Find where the given text appears and provide that cell's center as (X, Y) coordinate. 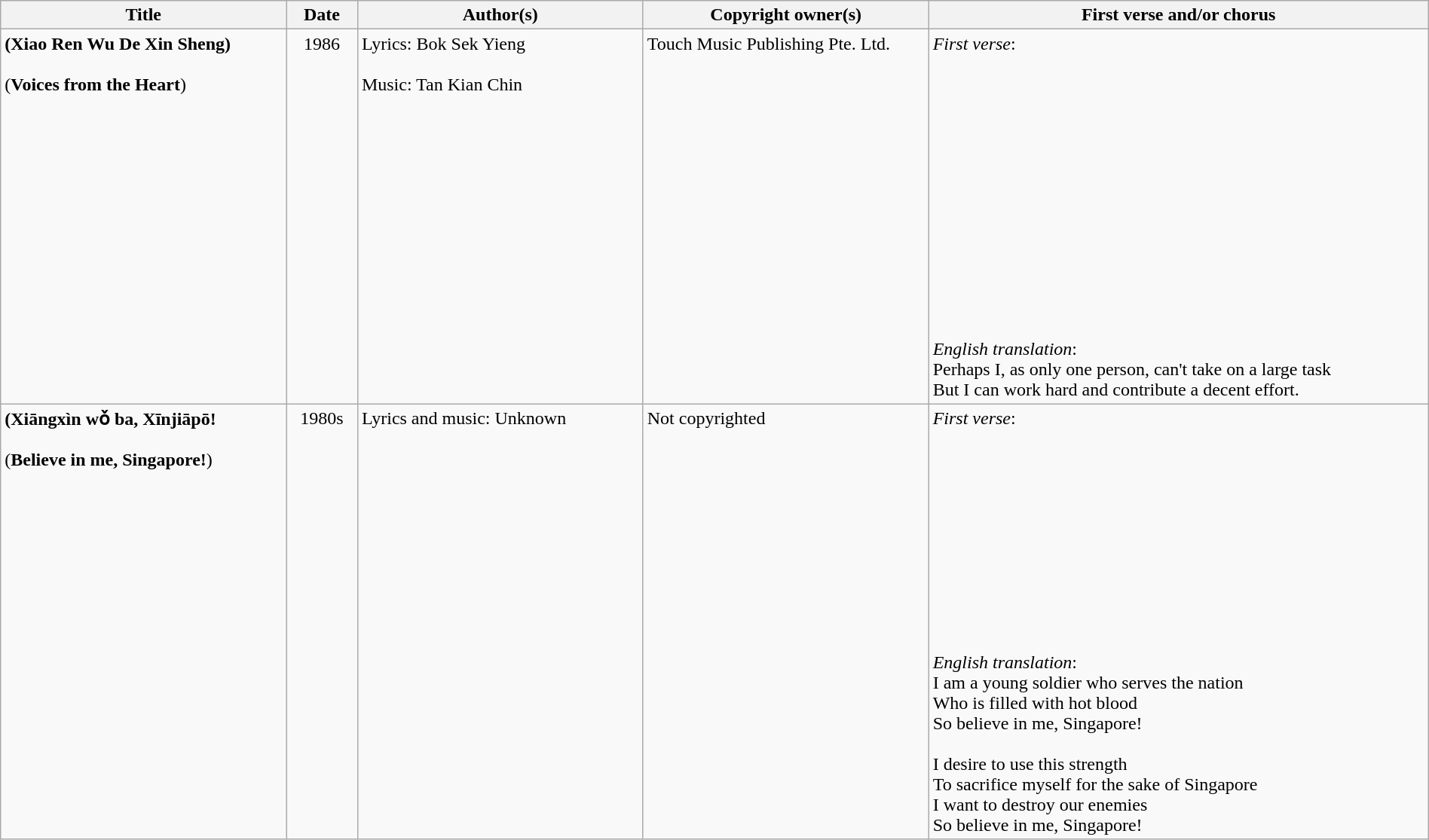
Author(s) (500, 15)
First verse: English translation: Perhaps I, as only one person, can't take on a large task But I can work hard and contribute a decent effort. (1179, 217)
(Xiao Ren Wu De Xin Sheng)(Voices from the Heart) (143, 217)
First verse and/or chorus (1179, 15)
1980s (323, 622)
(Xiāngxìn wǒ ba, Xīnjiāpō!(Believe in me, Singapore!) (143, 622)
Title (143, 15)
Lyrics: Bok Sek YiengMusic: Tan Kian Chin (500, 217)
Copyright owner(s) (785, 15)
1986 (323, 217)
Not copyrighted (785, 622)
Lyrics and music: Unknown (500, 622)
Touch Music Publishing Pte. Ltd. (785, 217)
Date (323, 15)
